Capture the cell that displays the provided text and extract its (X, Y) central coordinate. 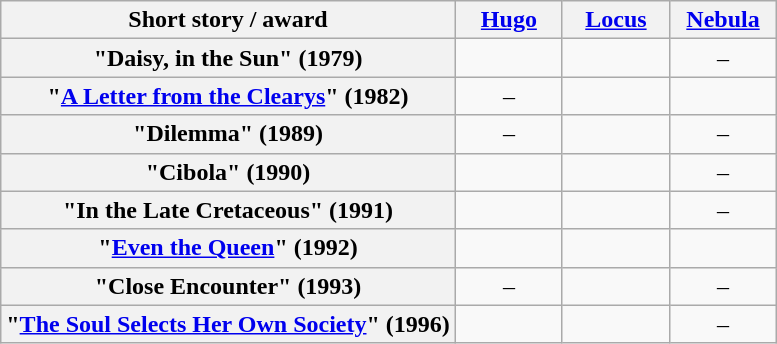
"Close Encounter" (1993) (228, 286)
Short story / award (228, 20)
Hugo (508, 20)
"Dilemma" (1989) (228, 134)
Locus (616, 20)
"Cibola" (1990) (228, 172)
"A Letter from the Clearys" (1982) (228, 96)
Nebula (722, 20)
"The Soul Selects Her Own Society" (1996) (228, 324)
"Even the Queen" (1992) (228, 248)
"Daisy, in the Sun" (1979) (228, 58)
"In the Late Cretaceous" (1991) (228, 210)
